Determine the (x, y) coordinate at the center of the cell enclosing the given text.  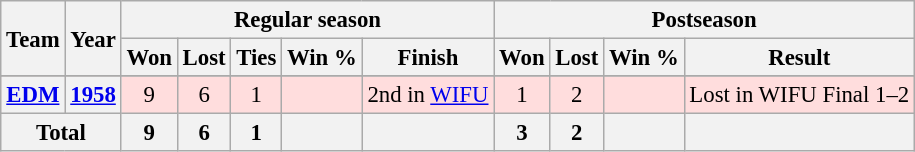
Finish (428, 58)
Postseason (704, 20)
Regular season (308, 20)
EDM (33, 95)
3 (522, 133)
Year (93, 38)
Team (33, 38)
1958 (93, 95)
Result (799, 58)
Ties (256, 58)
Total (61, 133)
Lost in WIFU Final 1–2 (799, 95)
2nd in WIFU (428, 95)
